For the text-containing cell, return its midpoint in [x, y] coordinate format. 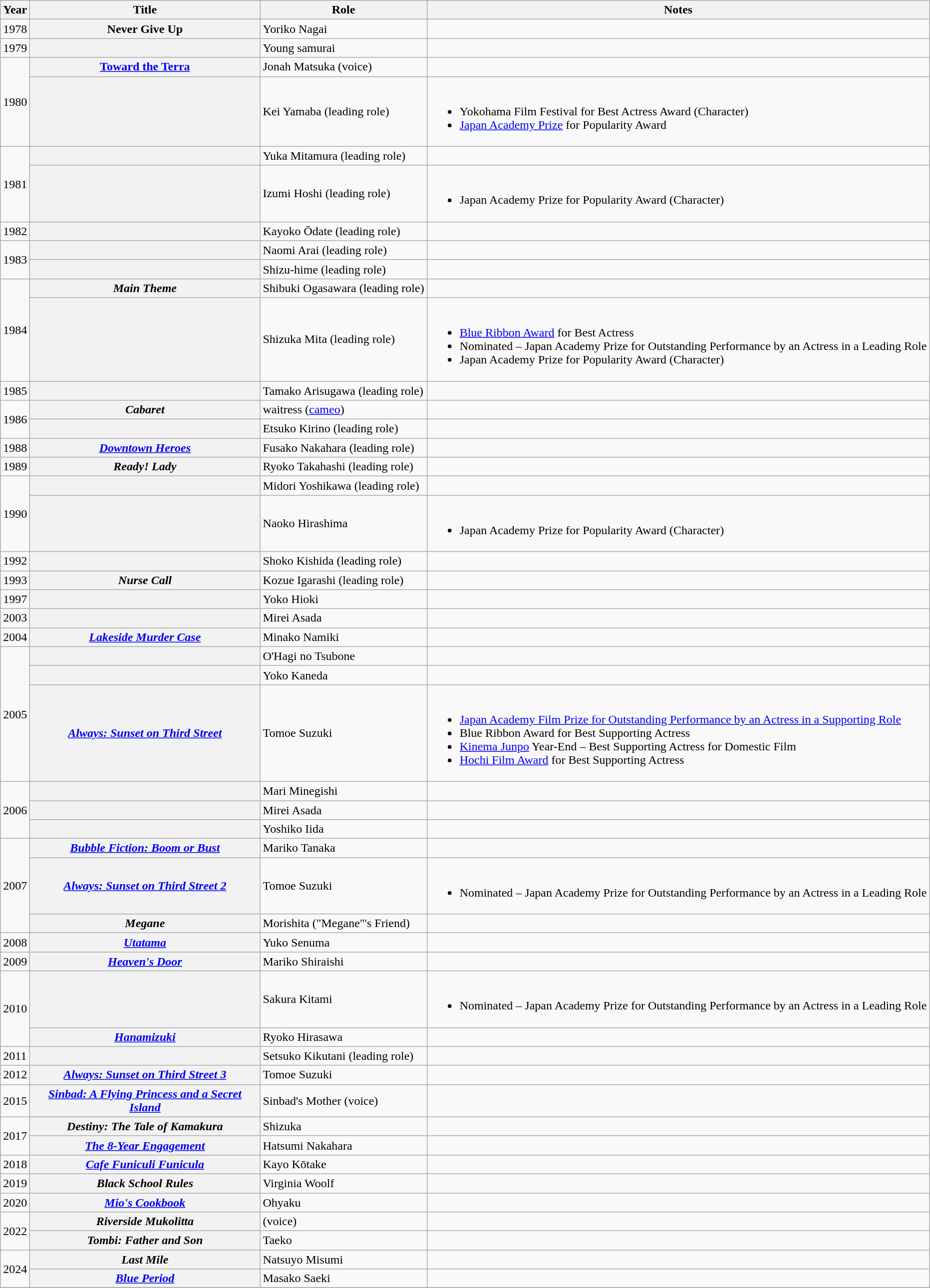
Sinbad: A Flying Princess and a Secret Island [145, 1100]
Minako Namiki [343, 637]
Notes [678, 10]
Natsuyo Misumi [343, 1260]
Last Mile [145, 1260]
Heaven's Door [145, 962]
2024 [15, 1269]
2004 [15, 637]
Etsuko Kirino (leading role) [343, 429]
Yoshiko Iida [343, 829]
2009 [15, 962]
2012 [15, 1075]
Tamako Arisugawa (leading role) [343, 391]
The 8-Year Engagement [145, 1145]
Virginia Woolf [343, 1183]
Setsuko Kikutani (leading role) [343, 1056]
Yoko Hioki [343, 599]
Toward the Terra [145, 67]
Bubble Fiction: Boom or Bust [145, 848]
Masako Saeki [343, 1279]
2007 [15, 886]
Never Give Up [145, 29]
2015 [15, 1100]
1983 [15, 260]
1985 [15, 391]
Morishita ("Megane"'s Friend) [343, 924]
Shibuki Ogasawara (leading role) [343, 288]
2008 [15, 943]
Naoko Hirashima [343, 523]
1990 [15, 514]
Shoko Kishida (leading role) [343, 561]
1978 [15, 29]
2010 [15, 1008]
Yoriko Nagai [343, 29]
2022 [15, 1231]
1980 [15, 102]
Sakura Kitami [343, 999]
Role [343, 10]
Ohyaku [343, 1203]
Midori Yoshikawa (leading role) [343, 486]
Izumi Hoshi (leading role) [343, 194]
Always: Sunset on Third Street 2 [145, 886]
Shizuka Mita (leading role) [343, 339]
Year [15, 10]
1988 [15, 448]
Utatama [145, 943]
Black School Rules [145, 1183]
Kayo Kōtake [343, 1164]
Destiny: The Tale of Kamakura [145, 1126]
Hanamizuki [145, 1037]
2005 [15, 714]
Shizu-hime (leading role) [343, 269]
waitress (cameo) [343, 410]
Naomi Arai (leading role) [343, 250]
1992 [15, 561]
Downtown Heroes [145, 448]
Mari Minegishi [343, 791]
Nurse Call [145, 580]
Blue Period [145, 1279]
Kozue Igarashi (leading role) [343, 580]
Tombi: Father and Son [145, 1241]
2006 [15, 810]
O'Hagi no Tsubone [343, 656]
Jonah Matsuka (voice) [343, 67]
Mariko Tanaka [343, 848]
Mio's Cookbook [145, 1203]
Always: Sunset on Third Street 3 [145, 1075]
Ready! Lady [145, 467]
1997 [15, 599]
1986 [15, 419]
Lakeside Murder Case [145, 637]
Yoko Kaneda [343, 675]
Cafe Funiculi Funicula [145, 1164]
Sinbad's Mother (voice) [343, 1100]
Yuka Mitamura (leading role) [343, 156]
Ryoko Hirasawa [343, 1037]
Mariko Shiraishi [343, 962]
Kayoko Ōdate (leading role) [343, 231]
Megane [145, 924]
1984 [15, 329]
2011 [15, 1056]
1993 [15, 580]
Title [145, 10]
2017 [15, 1136]
Fusako Nakahara (leading role) [343, 448]
Main Theme [145, 288]
(voice) [343, 1222]
2003 [15, 618]
2018 [15, 1164]
Taeko [343, 1241]
Cabaret [145, 410]
Hatsumi Nakahara [343, 1145]
Ryoko Takahashi (leading role) [343, 467]
Always: Sunset on Third Street [145, 733]
Shizuka [343, 1126]
2019 [15, 1183]
1981 [15, 184]
1982 [15, 231]
Riverside Mukolitta [145, 1222]
Young samurai [343, 48]
2020 [15, 1203]
Yuko Senuma [343, 943]
1989 [15, 467]
Kei Yamaba (leading role) [343, 111]
1979 [15, 48]
Yokohama Film Festival for Best Actress Award (Character)Japan Academy Prize for Popularity Award [678, 111]
